Pinpoint the cell where the given text exists, returning its [x, y] midpoint coordinate. 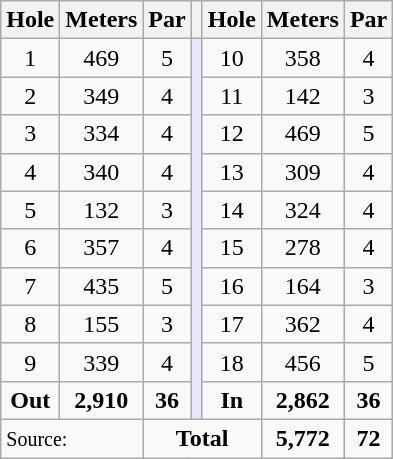
Out [30, 400]
10 [232, 58]
Source: [72, 438]
324 [302, 210]
9 [30, 362]
456 [302, 362]
2 [30, 96]
Total [202, 438]
In [232, 400]
6 [30, 248]
2,862 [302, 400]
334 [102, 134]
13 [232, 172]
15 [232, 248]
14 [232, 210]
16 [232, 286]
435 [102, 286]
309 [302, 172]
7 [30, 286]
11 [232, 96]
5,772 [302, 438]
142 [302, 96]
8 [30, 324]
358 [302, 58]
18 [232, 362]
17 [232, 324]
362 [302, 324]
278 [302, 248]
155 [102, 324]
132 [102, 210]
72 [368, 438]
2,910 [102, 400]
12 [232, 134]
357 [102, 248]
339 [102, 362]
164 [302, 286]
340 [102, 172]
349 [102, 96]
1 [30, 58]
